For the text-containing cell, return its midpoint in [x, y] coordinate format. 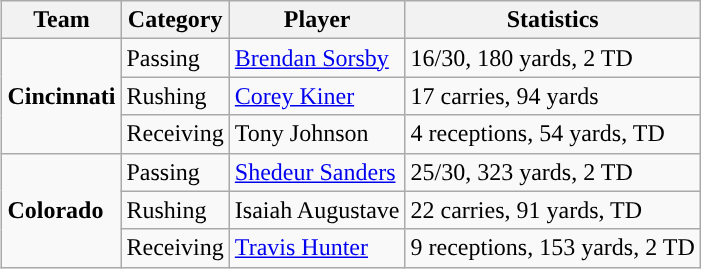
Team [62, 20]
Shedeur Sanders [317, 172]
Tony Johnson [317, 134]
4 receptions, 54 yards, TD [552, 134]
Travis Hunter [317, 248]
Category [175, 20]
Statistics [552, 20]
Corey Kiner [317, 96]
9 receptions, 153 yards, 2 TD [552, 248]
Player [317, 20]
22 carries, 91 yards, TD [552, 210]
17 carries, 94 yards [552, 96]
Brendan Sorsby [317, 58]
25/30, 323 yards, 2 TD [552, 172]
Cincinnati [62, 96]
Isaiah Augustave [317, 210]
16/30, 180 yards, 2 TD [552, 58]
Colorado [62, 210]
